Provide the [X, Y] coordinate of the cell's center where the given text is located.  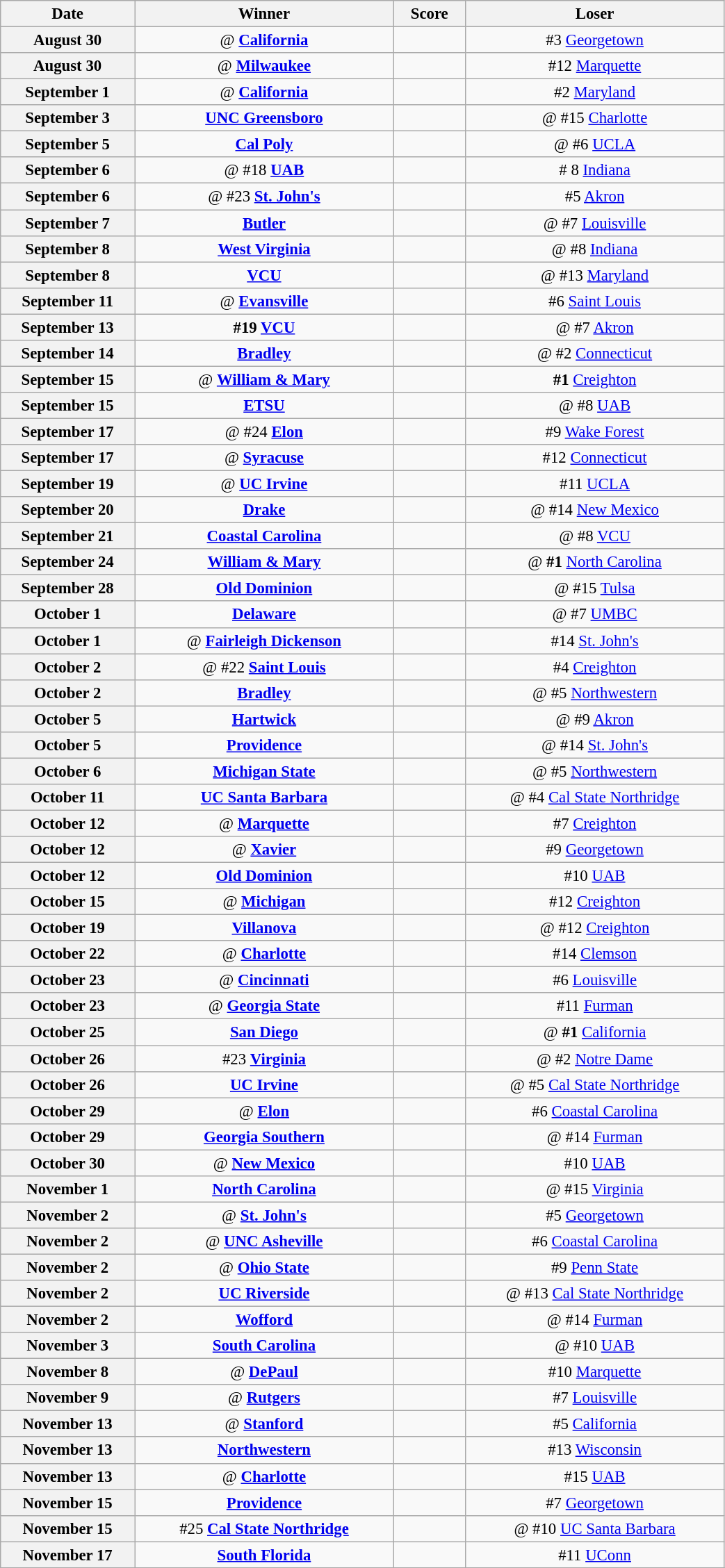
#6 Louisville [595, 980]
@ #8 VCU [595, 536]
September 5 [68, 145]
@ #13 Maryland [595, 275]
#14 St. John's [595, 641]
September 28 [68, 588]
UC Riverside [264, 1294]
ETSU [264, 406]
@ #22 Saint Louis [264, 667]
@ #10 UAB [595, 1346]
November 17 [68, 1555]
@ Xavier [264, 850]
#9 Wake Forest [595, 431]
#1 Creighton [595, 379]
@ Marquette [264, 823]
@ Michigan [264, 902]
@ #18 UAB [264, 170]
@ #7 UMBC [595, 615]
#7 Creighton [595, 823]
Winner [264, 14]
Date [68, 14]
#9 Penn State [595, 1267]
Drake [264, 510]
#25 Cal State Northridge [264, 1528]
October 15 [68, 902]
@ #12 Creighton [595, 928]
#9 Georgetown [595, 850]
#6 Saint Louis [595, 301]
@ #13 Cal State Northridge [595, 1294]
@ #6 UCLA [595, 145]
@ #10 UC Santa Barbara [595, 1528]
UC Santa Barbara [264, 798]
San Diego [264, 1032]
October 19 [68, 928]
Northwestern [264, 1451]
@ UC Irvine [264, 484]
November 9 [68, 1398]
#5 Akron [595, 197]
Michigan State [264, 771]
#11 UCLA [595, 484]
UC Irvine [264, 1084]
@ DePaul [264, 1372]
@ Evansville [264, 301]
@ #1 California [595, 1032]
West Virginia [264, 249]
@ UNC Asheville [264, 1241]
October 11 [68, 798]
Hartwick [264, 719]
#7 Louisville [595, 1398]
@ #2 Notre Dame [595, 1059]
#7 Georgetown [595, 1503]
#11 UConn [595, 1555]
#23 Virginia [264, 1059]
Coastal Carolina [264, 536]
September 3 [68, 118]
@ Milwaukee [264, 66]
October 30 [68, 1163]
Wofford [264, 1320]
#3 Georgetown [595, 40]
@ #15 Charlotte [595, 118]
@ #14 New Mexico [595, 510]
@ #15 Tulsa [595, 588]
Cal Poly [264, 145]
#11 Furman [595, 1007]
Score [430, 14]
@ New Mexico [264, 1163]
#12 Creighton [595, 902]
@ #2 Connecticut [595, 354]
@ St. John's [264, 1215]
#14 Clemson [595, 954]
@ #8 Indiana [595, 249]
September 11 [68, 301]
@ #4 Cal State Northridge [595, 798]
@ #14 St. John's [595, 745]
@ #15 Virginia [595, 1189]
North Carolina [264, 1189]
#12 Marquette [595, 66]
@ William & Mary [264, 379]
Delaware [264, 615]
@ #5 Cal State Northridge [595, 1084]
@ #1 North Carolina [595, 562]
September 20 [68, 510]
@ Ohio State [264, 1267]
#13 Wisconsin [595, 1451]
South Florida [264, 1555]
#19 VCU [264, 327]
September 21 [68, 536]
@ #7 Akron [595, 327]
VCU [264, 275]
@ #8 UAB [595, 406]
@ #7 Louisville [595, 223]
November 1 [68, 1189]
October 6 [68, 771]
@ Rutgers [264, 1398]
Georgia Southern [264, 1137]
#12 Connecticut [595, 458]
#10 Marquette [595, 1372]
September 1 [68, 92]
Loser [595, 14]
William & Mary [264, 562]
Villanova [264, 928]
@ Fairleigh Dickenson [264, 641]
# 8 Indiana [595, 170]
Butler [264, 223]
South Carolina [264, 1346]
November 3 [68, 1346]
September 7 [68, 223]
November 8 [68, 1372]
September 19 [68, 484]
September 24 [68, 562]
#15 UAB [595, 1476]
UNC Greensboro [264, 118]
#2 Maryland [595, 92]
October 25 [68, 1032]
September 13 [68, 327]
@ #23 St. John's [264, 197]
@ Syracuse [264, 458]
#5 Georgetown [595, 1215]
October 22 [68, 954]
September 14 [68, 354]
#5 California [595, 1424]
@ Georgia State [264, 1007]
@ #24 Elon [264, 431]
@ Elon [264, 1111]
#4 Creighton [595, 667]
@ Stanford [264, 1424]
@ Cincinnati [264, 980]
@ #9 Akron [595, 719]
